Find where the given text appears and provide that cell's center as (X, Y) coordinate. 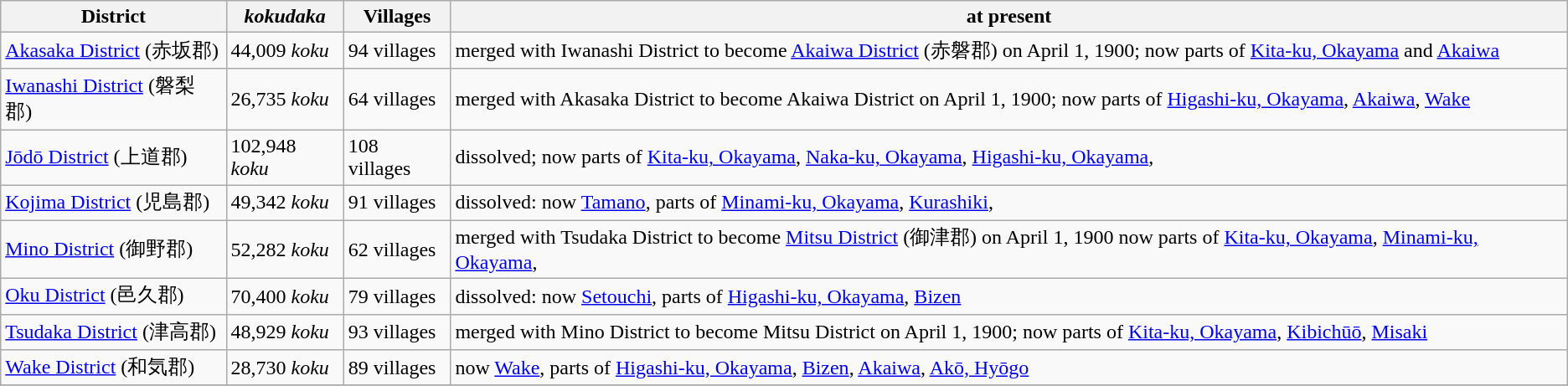
48,929 koku (285, 332)
merged with Iwanashi District to become Akaiwa District (赤磐郡) on April 1, 1900; now parts of Kita-ku, Okayama and Akaiwa (1008, 50)
dissolved: now Tamano, parts of Minami-ku, Okayama, Kurashiki, (1008, 203)
70,400 koku (285, 296)
28,730 koku (285, 368)
Akasaka District (赤坂郡) (114, 50)
Iwanashi District (磐梨郡) (114, 99)
Jōdō District (上道郡) (114, 157)
merged with Mino District to become Mitsu District on April 1, 1900; now parts of Kita-ku, Okayama, Kibichūō, Misaki (1008, 332)
62 villages (397, 250)
merged with Tsudaka District to become Mitsu District (御津郡) on April 1, 1900 now parts of Kita-ku, Okayama, Minami-ku, Okayama, (1008, 250)
District (114, 17)
91 villages (397, 203)
79 villages (397, 296)
merged with Akasaka District to become Akaiwa District on April 1, 1900; now parts of Higashi-ku, Okayama, Akaiwa, Wake (1008, 99)
Mino District (御野郡) (114, 250)
26,735 koku (285, 99)
Villages (397, 17)
dissolved: now Setouchi, parts of Higashi-ku, Okayama, Bizen (1008, 296)
Tsudaka District (津高郡) (114, 332)
dissolved; now parts of Kita-ku, Okayama, Naka-ku, Okayama, Higashi-ku, Okayama, (1008, 157)
94 villages (397, 50)
93 villages (397, 332)
at present (1008, 17)
now Wake, parts of Higashi-ku, Okayama, Bizen, Akaiwa, Akō, Hyōgo (1008, 368)
64 villages (397, 99)
108 villages (397, 157)
Oku District (邑久郡) (114, 296)
Wake District (和気郡) (114, 368)
89 villages (397, 368)
44,009 koku (285, 50)
102,948 koku (285, 157)
49,342 koku (285, 203)
Kojima District (児島郡) (114, 203)
kokudaka (285, 17)
52,282 koku (285, 250)
